For the text-containing cell, return its midpoint in (X, Y) coordinate format. 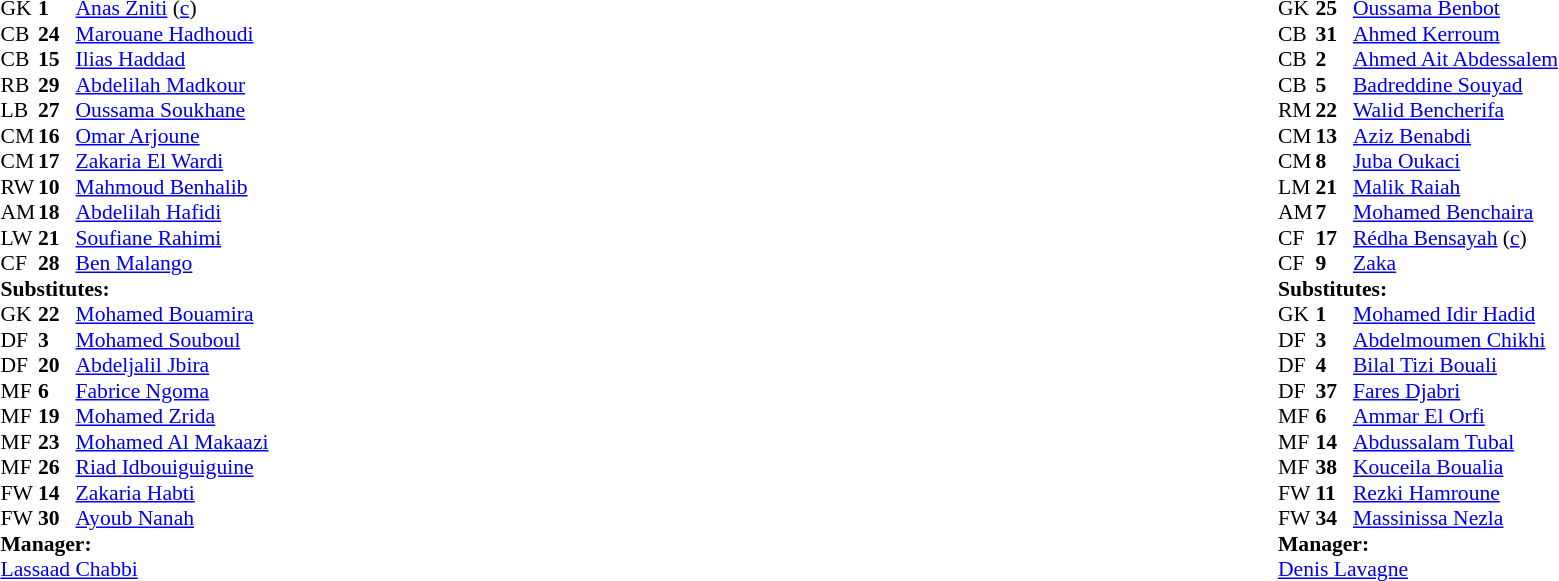
LM (1297, 187)
13 (1334, 136)
LB (19, 111)
Zaka (1456, 263)
20 (57, 365)
Ayoub Nanah (172, 519)
Soufiane Rahimi (172, 238)
Walid Bencherifa (1456, 111)
37 (1334, 391)
8 (1334, 161)
Kouceila Boualia (1456, 467)
Abdelilah Madkour (172, 85)
Fabrice Ngoma (172, 391)
Abdussalam Tubal (1456, 442)
Riad Idbouiguiguine (172, 467)
Mohamed Zrida (172, 417)
23 (57, 442)
10 (57, 187)
RW (19, 187)
28 (57, 263)
Bilal Tizi Bouali (1456, 365)
11 (1334, 493)
Ilias Haddad (172, 59)
19 (57, 417)
2 (1334, 59)
Mohamed Al Makaazi (172, 442)
Rédha Bensayah (c) (1456, 238)
Ahmed Kerroum (1456, 34)
26 (57, 467)
38 (1334, 467)
30 (57, 519)
31 (1334, 34)
1 (1334, 315)
Mohamed Benchaira (1456, 213)
Ammar El Orfi (1456, 417)
15 (57, 59)
Abdelilah Hafidi (172, 213)
Abdelmoumen Chikhi (1456, 340)
Oussama Soukhane (172, 111)
Marouane Hadhoudi (172, 34)
18 (57, 213)
Badreddine Souyad (1456, 85)
7 (1334, 213)
Mohamed Souboul (172, 340)
Zakaria Habti (172, 493)
9 (1334, 263)
RB (19, 85)
Zakaria El Wardi (172, 161)
27 (57, 111)
Malik Raiah (1456, 187)
Ben Malango (172, 263)
Juba Oukaci (1456, 161)
Massinissa Nezla (1456, 519)
Mahmoud Benhalib (172, 187)
34 (1334, 519)
RM (1297, 111)
LW (19, 238)
4 (1334, 365)
29 (57, 85)
Rezki Hamroune (1456, 493)
Fares Djabri (1456, 391)
Mohamed Idir Hadid (1456, 315)
16 (57, 136)
5 (1334, 85)
Abdeljalil Jbira (172, 365)
Omar Arjoune (172, 136)
Mohamed Bouamira (172, 315)
Aziz Benabdi (1456, 136)
Ahmed Ait Abdessalem (1456, 59)
24 (57, 34)
